Locate the cell with the specified text and output its [x, y] center coordinate. 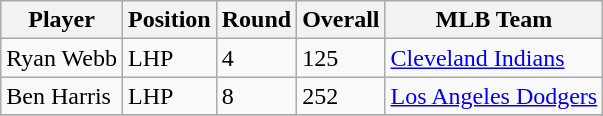
252 [341, 96]
125 [341, 58]
Ben Harris [62, 96]
4 [256, 58]
Player [62, 20]
Round [256, 20]
8 [256, 96]
Los Angeles Dodgers [494, 96]
MLB Team [494, 20]
Overall [341, 20]
Position [169, 20]
Ryan Webb [62, 58]
Cleveland Indians [494, 58]
